Determine the [x, y] coordinate at the center of the cell enclosing the given text.  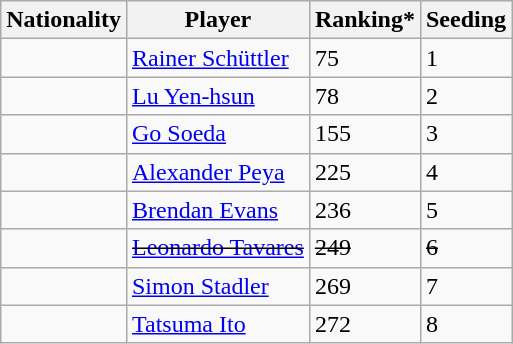
Seeding [466, 20]
155 [364, 134]
2 [466, 96]
Nationality [64, 20]
Ranking* [364, 20]
Leonardo Tavares [218, 248]
4 [466, 172]
7 [466, 286]
269 [364, 286]
Brendan Evans [218, 210]
5 [466, 210]
Lu Yen-hsun [218, 96]
8 [466, 324]
Simon Stadler [218, 286]
6 [466, 248]
Rainer Schüttler [218, 58]
Tatsuma Ito [218, 324]
1 [466, 58]
Player [218, 20]
3 [466, 134]
Go Soeda [218, 134]
225 [364, 172]
78 [364, 96]
Alexander Peya [218, 172]
236 [364, 210]
75 [364, 58]
272 [364, 324]
249 [364, 248]
